Capture the cell that displays the provided text and extract its (x, y) central coordinate. 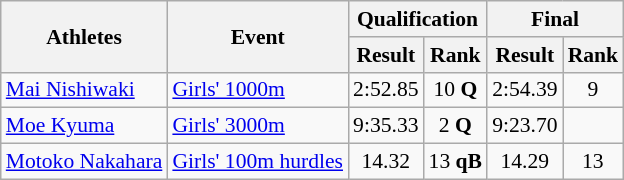
14.29 (524, 162)
13 (594, 162)
9 (594, 90)
2 Q (456, 126)
Athletes (84, 36)
13 qB (456, 162)
Motoko Nakahara (84, 162)
Mai Nishiwaki (84, 90)
Girls' 100m hurdles (258, 162)
10 Q (456, 90)
Final (555, 19)
14.32 (386, 162)
Event (258, 36)
9:23.70 (524, 126)
Qualification (418, 19)
Girls' 3000m (258, 126)
Girls' 1000m (258, 90)
9:35.33 (386, 126)
Moe Kyuma (84, 126)
2:52.85 (386, 90)
2:54.39 (524, 90)
